For the text-containing cell, return its midpoint in [x, y] coordinate format. 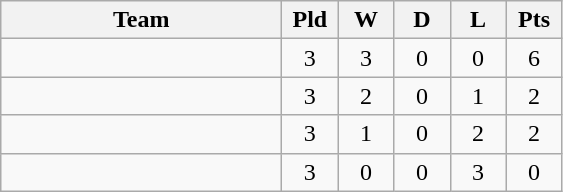
D [422, 20]
L [478, 20]
Pld [310, 20]
Team [142, 20]
6 [534, 58]
W [366, 20]
Pts [534, 20]
